From the cell containing the given text, extract its center point as [X, Y] coordinate. 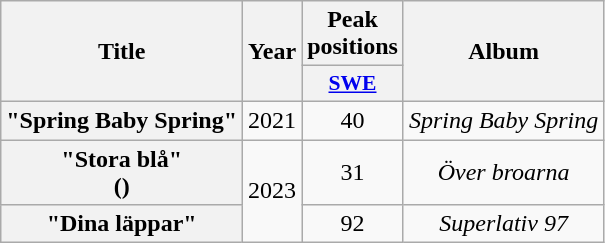
92 [353, 224]
Superlativ 97 [503, 224]
"Stora blå"() [122, 172]
Title [122, 52]
Över broarna [503, 172]
SWE [353, 84]
2023 [272, 192]
31 [353, 172]
Album [503, 52]
Year [272, 52]
Peak positions [353, 34]
"Dina läppar" [122, 224]
40 [353, 120]
"Spring Baby Spring" [122, 120]
Spring Baby Spring [503, 120]
2021 [272, 120]
